Find where the given text appears and provide that cell's center as (x, y) coordinate. 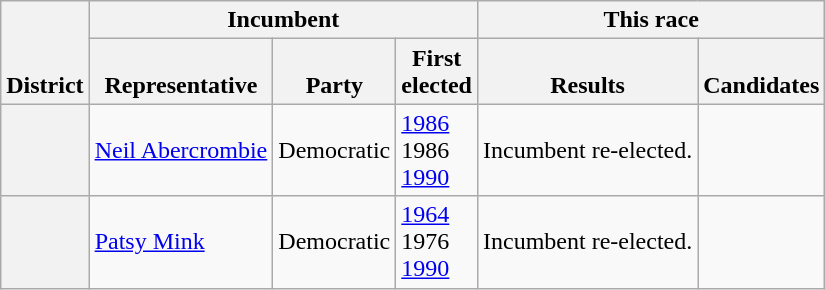
District (45, 52)
Firstelected (437, 72)
Patsy Mink (181, 242)
Incumbent (283, 20)
Neil Abercrombie (181, 150)
19641976 1990 (437, 242)
Results (587, 72)
1986 1986 1990 (437, 150)
Candidates (762, 72)
This race (650, 20)
Representative (181, 72)
Party (334, 72)
